Extract the [x, y] coordinate from the center of the cell holding the provided text.  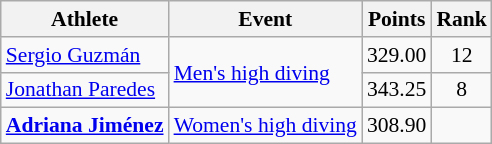
12 [462, 55]
8 [462, 90]
Event [266, 19]
Points [396, 19]
329.00 [396, 55]
Jonathan Paredes [85, 90]
Sergio Guzmán [85, 55]
Rank [462, 19]
308.90 [396, 126]
343.25 [396, 90]
Women's high diving [266, 126]
Men's high diving [266, 72]
Adriana Jiménez [85, 126]
Athlete [85, 19]
